Output the [X, Y] coordinate of the center of the cell containing the given text.  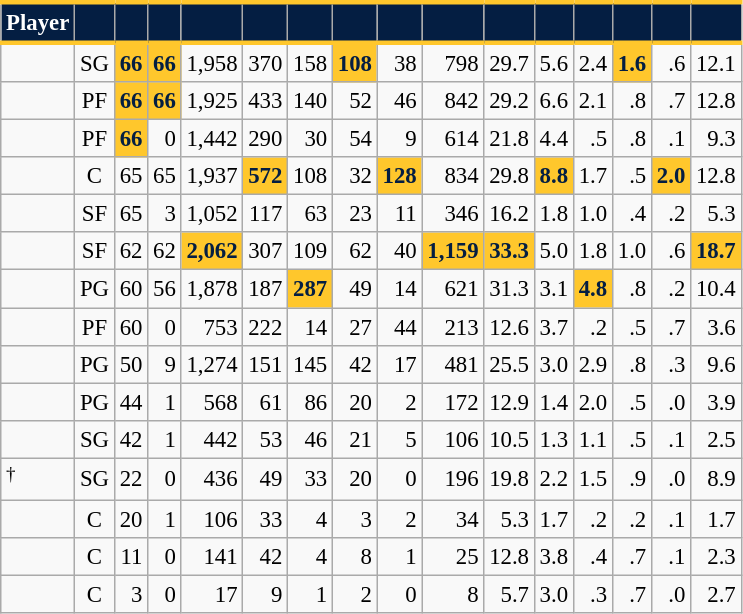
2.4 [592, 62]
25 [453, 557]
25.5 [509, 364]
5.7 [509, 594]
3.9 [716, 402]
33.3 [509, 251]
842 [453, 101]
86 [310, 402]
12.6 [509, 327]
145 [310, 364]
1,274 [212, 364]
61 [266, 402]
2.1 [592, 101]
56 [164, 289]
4.4 [554, 139]
141 [212, 557]
Player [38, 22]
568 [212, 402]
18.7 [716, 251]
† [38, 479]
442 [212, 439]
1,925 [212, 101]
753 [212, 327]
3.7 [554, 327]
1.5 [592, 479]
63 [310, 214]
10.4 [716, 289]
29.2 [509, 101]
12.1 [716, 62]
2.7 [716, 594]
433 [266, 101]
1.6 [632, 62]
32 [354, 176]
29.7 [509, 62]
290 [266, 139]
21.8 [509, 139]
2.5 [716, 439]
31.3 [509, 289]
834 [453, 176]
621 [453, 289]
196 [453, 479]
1,159 [453, 251]
6.6 [554, 101]
187 [266, 289]
5.6 [554, 62]
1,878 [212, 289]
2.3 [716, 557]
12.9 [509, 402]
213 [453, 327]
222 [266, 327]
3.6 [716, 327]
481 [453, 364]
23 [354, 214]
38 [400, 62]
10.5 [509, 439]
158 [310, 62]
50 [130, 364]
2,062 [212, 251]
54 [354, 139]
53 [266, 439]
8.8 [554, 176]
1.4 [554, 402]
109 [310, 251]
2.9 [592, 364]
1,052 [212, 214]
5 [400, 439]
307 [266, 251]
40 [400, 251]
117 [266, 214]
22 [130, 479]
52 [354, 101]
1,442 [212, 139]
572 [266, 176]
30 [310, 139]
614 [453, 139]
29.8 [509, 176]
8.9 [716, 479]
798 [453, 62]
9.6 [716, 364]
140 [310, 101]
2.2 [554, 479]
27 [354, 327]
1.1 [592, 439]
1,937 [212, 176]
21 [354, 439]
34 [453, 519]
1.3 [554, 439]
5.0 [554, 251]
19.8 [509, 479]
9.3 [716, 139]
128 [400, 176]
1,958 [212, 62]
16.2 [509, 214]
.9 [632, 479]
287 [310, 289]
172 [453, 402]
370 [266, 62]
4.8 [592, 289]
3.8 [554, 557]
346 [453, 214]
151 [266, 364]
436 [212, 479]
3.1 [554, 289]
